For the text-containing cell, return its midpoint in [x, y] coordinate format. 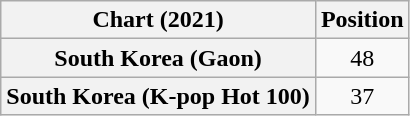
Chart (2021) [158, 20]
37 [362, 96]
Position [362, 20]
South Korea (Gaon) [158, 58]
48 [362, 58]
South Korea (K-pop Hot 100) [158, 96]
